Pinpoint the cell where the given text exists, returning its [x, y] midpoint coordinate. 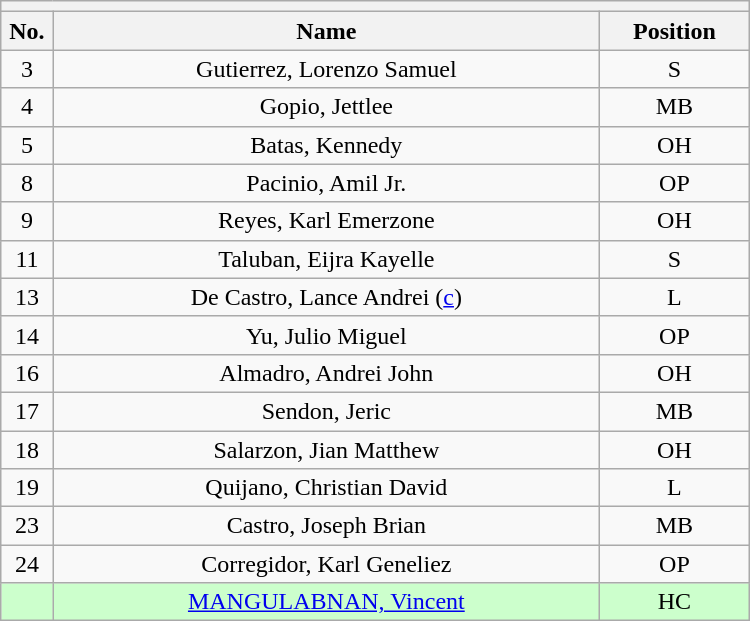
Gopio, Jettlee [326, 107]
11 [27, 259]
Position [675, 31]
23 [27, 526]
Corregidor, Karl Geneliez [326, 564]
Reyes, Karl Emerzone [326, 221]
Sendon, Jeric [326, 411]
Pacinio, Amil Jr. [326, 183]
19 [27, 488]
Taluban, Eijra Kayelle [326, 259]
MANGULABNAN, Vincent [326, 602]
Batas, Kennedy [326, 145]
5 [27, 145]
14 [27, 335]
Gutierrez, Lorenzo Samuel [326, 69]
HC [675, 602]
Almadro, Andrei John [326, 373]
18 [27, 449]
De Castro, Lance Andrei (c) [326, 297]
24 [27, 564]
Salarzon, Jian Matthew [326, 449]
8 [27, 183]
3 [27, 69]
17 [27, 411]
9 [27, 221]
4 [27, 107]
Castro, Joseph Brian [326, 526]
13 [27, 297]
Yu, Julio Miguel [326, 335]
16 [27, 373]
Quijano, Christian David [326, 488]
No. [27, 31]
Name [326, 31]
